Locate the cell with the specified text and output its (X, Y) center coordinate. 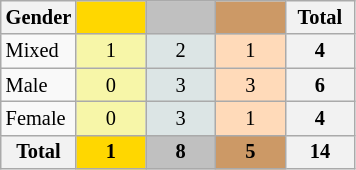
Gender (38, 17)
2 (181, 51)
Male (38, 85)
Mixed (38, 51)
14 (320, 152)
8 (181, 152)
5 (250, 152)
6 (320, 85)
Female (38, 118)
